Scan for the cell matching the given text and deliver its [x, y] coordinate at center. 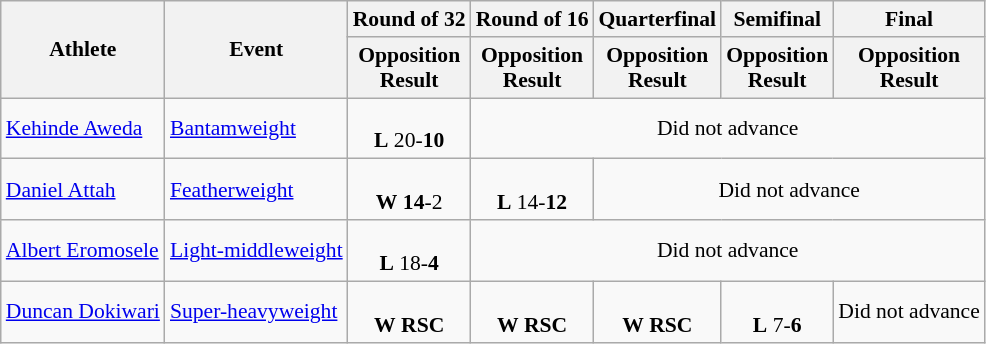
Round of 32 [410, 19]
L 18-4 [410, 250]
Featherweight [256, 190]
Event [256, 50]
Light-middleweight [256, 250]
Final [909, 19]
Daniel Attah [83, 190]
Super-heavyweight [256, 312]
Semifinal [777, 19]
Athlete [83, 50]
Duncan Dokiwari [83, 312]
Kehinde Aweda [83, 128]
Quarterfinal [657, 19]
Bantamweight [256, 128]
W 14-2 [410, 190]
L 14-12 [532, 190]
L 20-10 [410, 128]
Round of 16 [532, 19]
Albert Eromosele [83, 250]
L 7-6 [777, 312]
